Return the (X, Y) coordinate for the center point of the cell that contains the specified text.  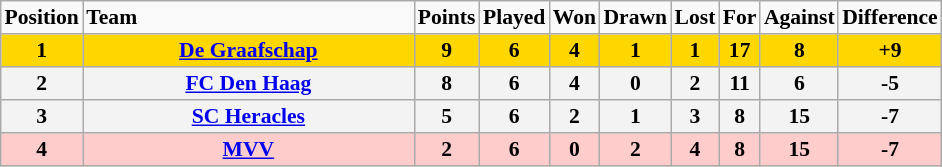
Against (799, 18)
Team (249, 18)
+9 (890, 50)
17 (740, 50)
Played (514, 18)
Lost (695, 18)
-5 (890, 84)
Won (574, 18)
De Graafschap (249, 50)
FC Den Haag (249, 84)
9 (446, 50)
Drawn (636, 18)
SC Heracles (249, 116)
MVV (249, 150)
Difference (890, 18)
11 (740, 84)
5 (446, 116)
Points (446, 18)
Position (42, 18)
For (740, 18)
